From the cell containing the given text, extract its center point as (X, Y) coordinate. 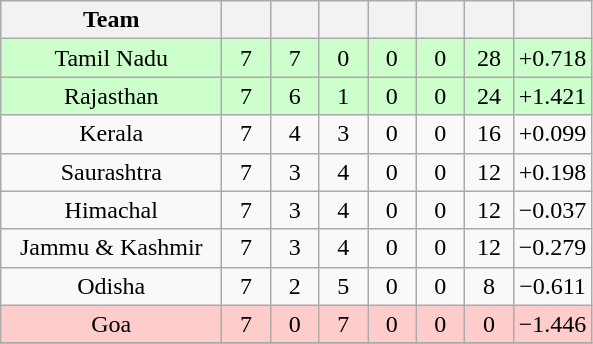
+1.421 (552, 96)
Himachal (112, 210)
Saurashtra (112, 172)
Team (112, 20)
Tamil Nadu (112, 58)
Odisha (112, 286)
+0.198 (552, 172)
6 (294, 96)
−0.037 (552, 210)
−0.611 (552, 286)
28 (490, 58)
Kerala (112, 134)
2 (294, 286)
Rajasthan (112, 96)
Jammu & Kashmir (112, 248)
+0.099 (552, 134)
16 (490, 134)
1 (344, 96)
5 (344, 286)
8 (490, 286)
−0.279 (552, 248)
Goa (112, 324)
−1.446 (552, 324)
+0.718 (552, 58)
24 (490, 96)
